For the text-containing cell, return its midpoint in [X, Y] coordinate format. 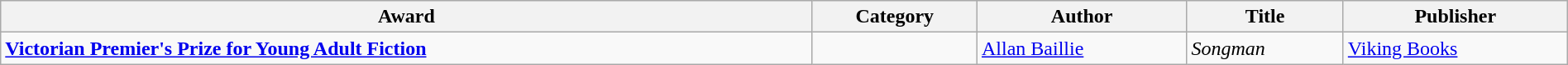
Author [1082, 17]
Award [407, 17]
Viking Books [1456, 48]
Publisher [1456, 17]
Songman [1265, 48]
Allan Baillie [1082, 48]
Title [1265, 17]
Category [895, 17]
Victorian Premier's Prize for Young Adult Fiction [407, 48]
